Search for the cell housing the specified text and yield its (X, Y) center coordinate. 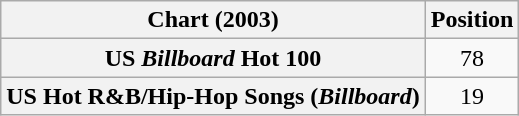
Chart (2003) (213, 20)
US Billboard Hot 100 (213, 58)
78 (472, 58)
19 (472, 96)
Position (472, 20)
US Hot R&B/Hip-Hop Songs (Billboard) (213, 96)
